Provide the (x, y) coordinate of the cell's center where the given text is located.  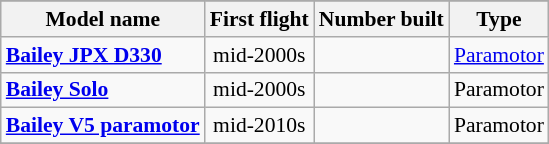
Bailey V5 paramotor (103, 126)
Type (499, 19)
Number built (382, 19)
mid-2010s (260, 126)
Bailey JPX D330 (103, 55)
First flight (260, 19)
Bailey Solo (103, 90)
Model name (103, 19)
